Capture the cell that displays the provided text and extract its (x, y) central coordinate. 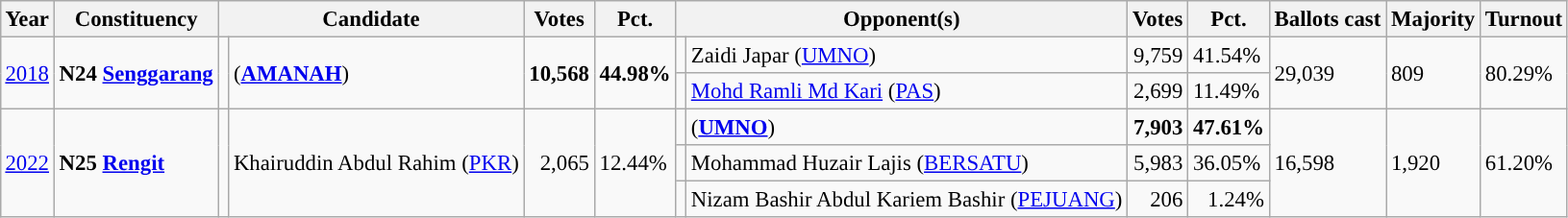
2018 (27, 73)
1,920 (1433, 163)
Mohammad Huzair Lajis (BERSATU) (906, 163)
Ballots cast (1327, 19)
5,983 (1157, 163)
Majority (1433, 19)
Constituency (137, 19)
29,039 (1327, 73)
N24 Senggarang (137, 73)
9,759 (1157, 55)
7,903 (1157, 128)
206 (1157, 200)
2,065 (560, 163)
Mohd Ramli Md Kari (PAS) (906, 91)
(AMANAH) (377, 73)
Nizam Bashir Abdul Kariem Bashir (PEJUANG) (906, 200)
Candidate (371, 19)
41.54% (1229, 55)
N25 Rengit (137, 163)
Year (27, 19)
16,598 (1327, 163)
Khairuddin Abdul Rahim (PKR) (377, 163)
36.05% (1229, 163)
61.20% (1523, 163)
2,699 (1157, 91)
2022 (27, 163)
47.61% (1229, 128)
1.24% (1229, 200)
44.98% (635, 73)
80.29% (1523, 73)
10,568 (560, 73)
Turnout (1523, 19)
(UMNO) (906, 128)
12.44% (635, 163)
Zaidi Japar (UMNO) (906, 55)
11.49% (1229, 91)
809 (1433, 73)
Opponent(s) (902, 19)
